From the cell containing the given text, extract its center point as (x, y) coordinate. 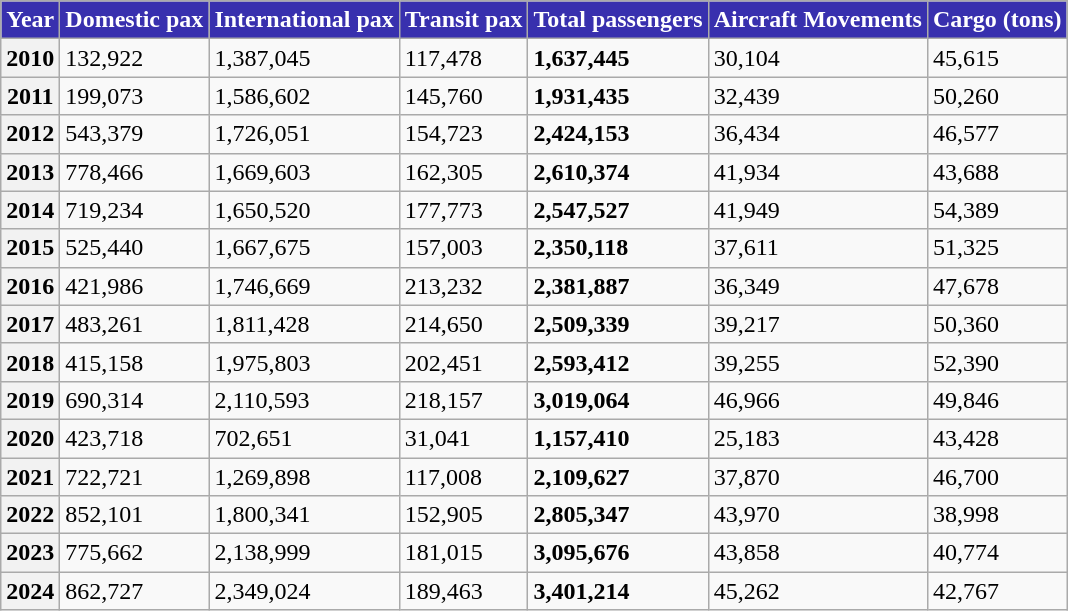
719,234 (134, 210)
2019 (30, 400)
1,669,603 (304, 172)
42,767 (997, 591)
52,390 (997, 362)
54,389 (997, 210)
415,158 (134, 362)
1,650,520 (304, 210)
214,650 (464, 324)
1,746,669 (304, 286)
Domestic pax (134, 20)
117,478 (464, 58)
2,138,999 (304, 553)
1,800,341 (304, 515)
43,428 (997, 438)
Cargo (tons) (997, 20)
2,593,412 (618, 362)
145,760 (464, 96)
702,651 (304, 438)
3,095,676 (618, 553)
45,615 (997, 58)
1,269,898 (304, 477)
40,774 (997, 553)
1,157,410 (618, 438)
38,998 (997, 515)
2018 (30, 362)
189,463 (464, 591)
154,723 (464, 134)
1,931,435 (618, 96)
2,350,118 (618, 248)
Transit pax (464, 20)
2,110,593 (304, 400)
690,314 (134, 400)
30,104 (818, 58)
2010 (30, 58)
213,232 (464, 286)
775,662 (134, 553)
543,379 (134, 134)
1,811,428 (304, 324)
50,360 (997, 324)
Year (30, 20)
2,509,339 (618, 324)
43,858 (818, 553)
46,700 (997, 477)
2,381,887 (618, 286)
2016 (30, 286)
3,019,064 (618, 400)
1,637,445 (618, 58)
2020 (30, 438)
2,424,153 (618, 134)
525,440 (134, 248)
2,109,627 (618, 477)
45,262 (818, 591)
49,846 (997, 400)
157,003 (464, 248)
47,678 (997, 286)
1,975,803 (304, 362)
International pax (304, 20)
862,727 (134, 591)
36,349 (818, 286)
852,101 (134, 515)
2,805,347 (618, 515)
132,922 (134, 58)
2012 (30, 134)
722,721 (134, 477)
46,577 (997, 134)
51,325 (997, 248)
2017 (30, 324)
39,255 (818, 362)
421,986 (134, 286)
1,586,602 (304, 96)
483,261 (134, 324)
39,217 (818, 324)
2,610,374 (618, 172)
2022 (30, 515)
2021 (30, 477)
202,451 (464, 362)
43,688 (997, 172)
43,970 (818, 515)
117,008 (464, 477)
2023 (30, 553)
1,667,675 (304, 248)
2024 (30, 591)
778,466 (134, 172)
2014 (30, 210)
32,439 (818, 96)
2013 (30, 172)
3,401,214 (618, 591)
46,966 (818, 400)
Aircraft Movements (818, 20)
41,934 (818, 172)
1,726,051 (304, 134)
36,434 (818, 134)
2,349,024 (304, 591)
37,611 (818, 248)
152,905 (464, 515)
50,260 (997, 96)
199,073 (134, 96)
Total passengers (618, 20)
423,718 (134, 438)
2011 (30, 96)
41,949 (818, 210)
2015 (30, 248)
177,773 (464, 210)
162,305 (464, 172)
25,183 (818, 438)
37,870 (818, 477)
1,387,045 (304, 58)
2,547,527 (618, 210)
218,157 (464, 400)
31,041 (464, 438)
181,015 (464, 553)
